Scan for the cell matching the given text and deliver its [x, y] coordinate at center. 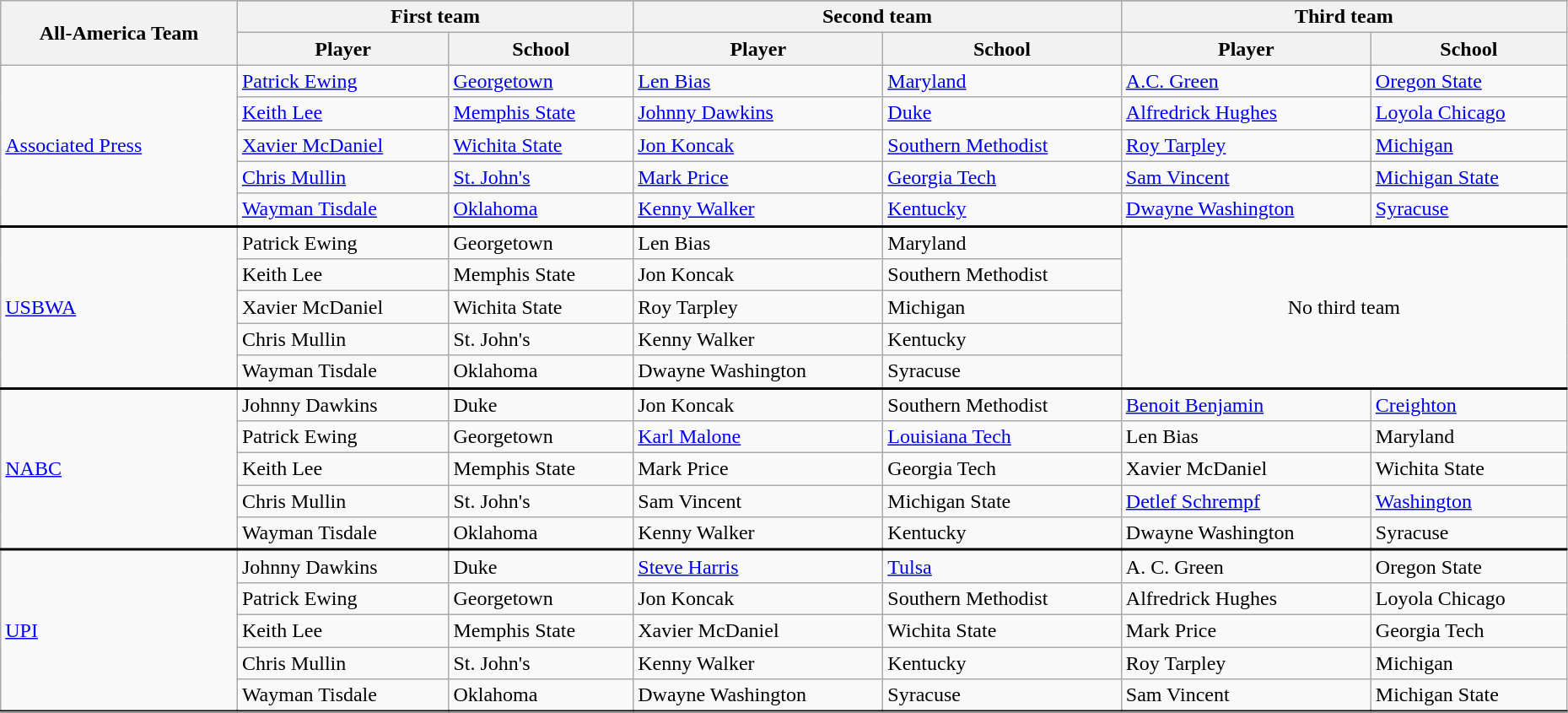
No third team [1344, 307]
Louisiana Tech [1002, 437]
Associated Press [120, 145]
A.C. Green [1246, 81]
USBWA [120, 307]
All-America Team [120, 33]
A. C. Green [1246, 567]
Detlef Schrempf [1246, 501]
Tulsa [1002, 567]
Steve Harris [758, 567]
UPI [120, 631]
Second team [877, 17]
Third team [1344, 17]
NABC [120, 469]
First team [435, 17]
Karl Malone [758, 437]
Benoit Benjamin [1246, 405]
Creighton [1468, 405]
Washington [1468, 501]
